Search for the cell housing the specified text and yield its [X, Y] center coordinate. 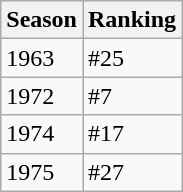
1974 [42, 134]
1975 [42, 172]
Ranking [132, 20]
1963 [42, 58]
1972 [42, 96]
#27 [132, 172]
#17 [132, 134]
#25 [132, 58]
#7 [132, 96]
Season [42, 20]
